From the cell containing the given text, extract its center point as (x, y) coordinate. 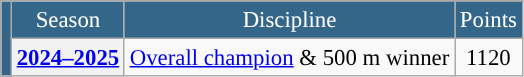
Season (68, 20)
1120 (489, 58)
Discipline (289, 20)
Overall champion & 500 m winner (289, 58)
2024–2025 (68, 58)
Points (489, 20)
